Capture the cell that displays the provided text and extract its (X, Y) central coordinate. 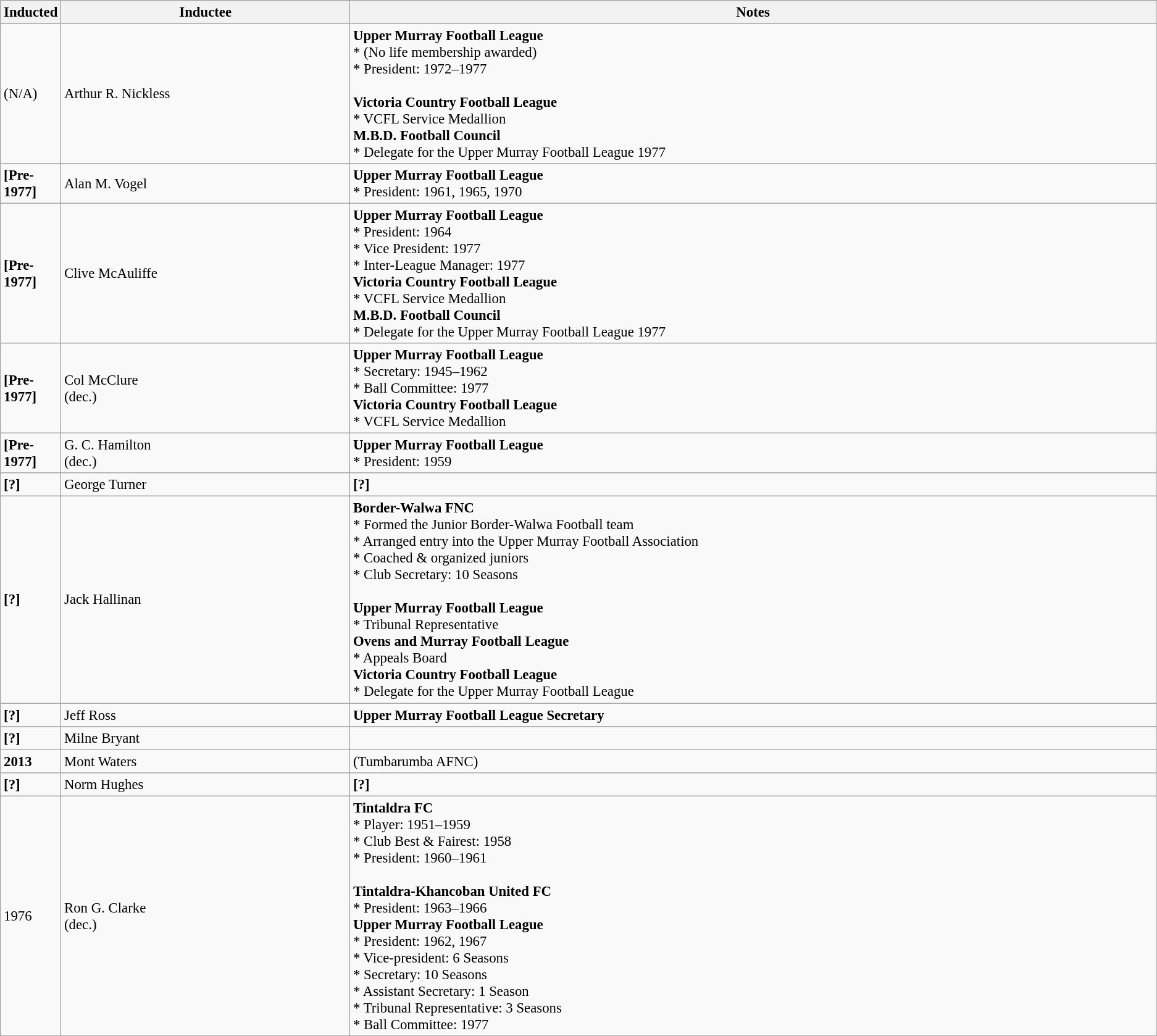
Inductee (206, 12)
2013 (31, 761)
1976 (31, 916)
George Turner (206, 485)
Milne Bryant (206, 738)
Notes (753, 12)
(Tumbarumba AFNC) (753, 761)
Alan M. Vogel (206, 184)
Ron G. Clarke(dec.) (206, 916)
Inducted (31, 12)
Clive McAuliffe (206, 274)
Jack Hallinan (206, 600)
Upper Murray Football League* Secretary: 1945–1962* Ball Committee: 1977Victoria Country Football League* VCFL Service Medallion (753, 388)
Upper Murray Football League Secretary (753, 715)
Norm Hughes (206, 784)
(N/A) (31, 94)
Col McClure(dec.) (206, 388)
G. C. Hamilton(dec.) (206, 453)
Mont Waters (206, 761)
Upper Murray Football League* President: 1961, 1965, 1970 (753, 184)
Arthur R. Nickless (206, 94)
Upper Murray Football League* President: 1959 (753, 453)
Jeff Ross (206, 715)
